Provide the [x, y] coordinate of the cell's center where the given text is located.  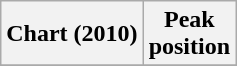
Chart (2010) [72, 34]
Peakposition [189, 34]
